Capture the cell that displays the provided text and extract its [X, Y] central coordinate. 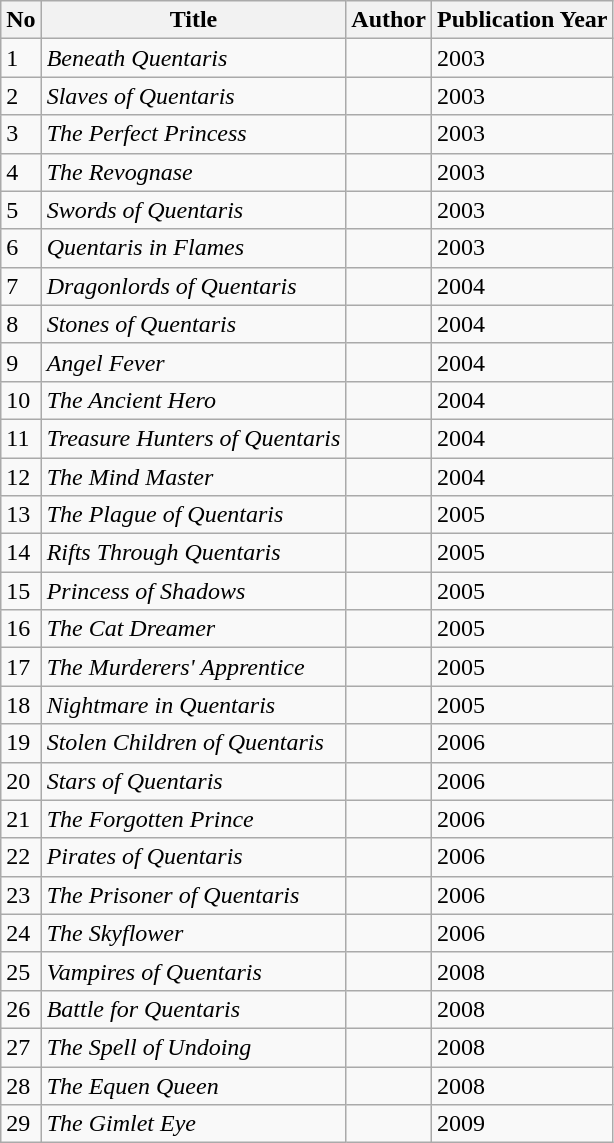
10 [21, 400]
22 [21, 857]
Pirates of Quentaris [194, 857]
The Plague of Quentaris [194, 515]
Angel Fever [194, 362]
The Spell of Undoing [194, 1047]
Vampires of Quentaris [194, 971]
29 [21, 1124]
12 [21, 477]
11 [21, 438]
Dragonlords of Quentaris [194, 286]
17 [21, 667]
Swords of Quentaris [194, 210]
26 [21, 1009]
The Mind Master [194, 477]
19 [21, 743]
27 [21, 1047]
The Equen Queen [194, 1085]
Title [194, 20]
5 [21, 210]
Stones of Quentaris [194, 324]
Rifts Through Quentaris [194, 553]
The Gimlet Eye [194, 1124]
Author [389, 20]
Quentaris in Flames [194, 248]
7 [21, 286]
The Forgotten Prince [194, 819]
The Ancient Hero [194, 400]
Stolen Children of Quentaris [194, 743]
Treasure Hunters of Quentaris [194, 438]
15 [21, 591]
8 [21, 324]
The Perfect Princess [194, 134]
Slaves of Quentaris [194, 96]
18 [21, 705]
1 [21, 58]
Publication Year [523, 20]
14 [21, 553]
The Skyflower [194, 933]
2009 [523, 1124]
28 [21, 1085]
23 [21, 895]
Beneath Quentaris [194, 58]
No [21, 20]
The Cat Dreamer [194, 629]
3 [21, 134]
20 [21, 781]
21 [21, 819]
The Prisoner of Quentaris [194, 895]
9 [21, 362]
6 [21, 248]
Nightmare in Quentaris [194, 705]
25 [21, 971]
13 [21, 515]
The Revognase [194, 172]
2 [21, 96]
24 [21, 933]
4 [21, 172]
Princess of Shadows [194, 591]
Stars of Quentaris [194, 781]
Battle for Quentaris [194, 1009]
16 [21, 629]
The Murderers' Apprentice [194, 667]
